Locate the cell with the specified text and output its [x, y] center coordinate. 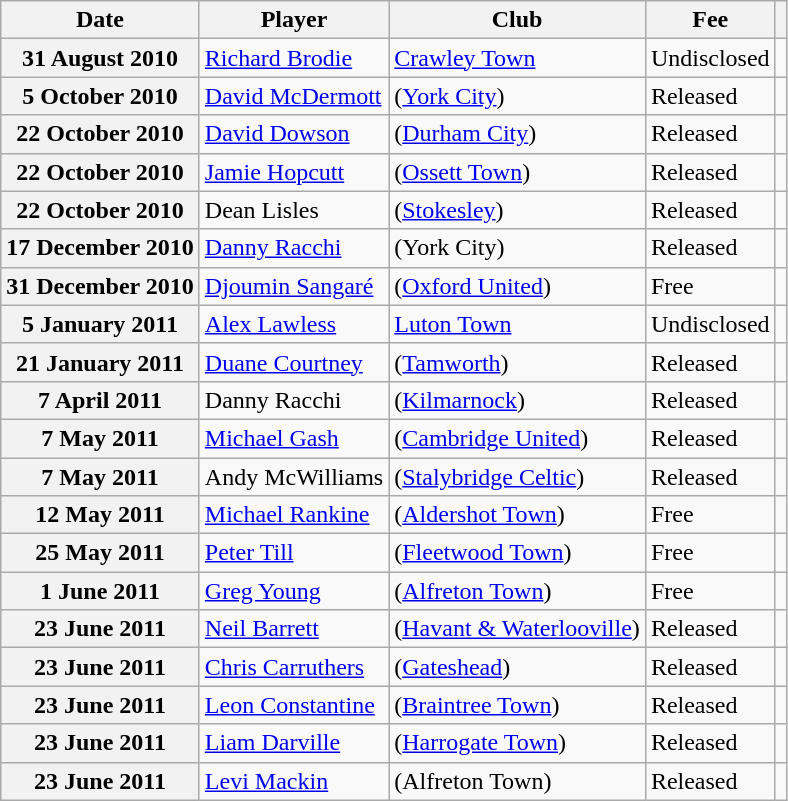
(Oxford United) [518, 286]
Crawley Town [518, 58]
21 January 2011 [100, 362]
25 May 2011 [100, 553]
David Dowson [294, 134]
Date [100, 20]
(Durham City) [518, 134]
Jamie Hopcutt [294, 172]
Levi Mackin [294, 781]
Liam Darville [294, 743]
31 August 2010 [100, 58]
Peter Till [294, 553]
1 June 2011 [100, 591]
Chris Carruthers [294, 667]
Club [518, 20]
17 December 2010 [100, 248]
7 April 2011 [100, 400]
(Braintree Town) [518, 705]
(Harrogate Town) [518, 743]
Andy McWilliams [294, 477]
12 May 2011 [100, 515]
5 October 2010 [100, 96]
5 January 2011 [100, 324]
Michael Rankine [294, 515]
Leon Constantine [294, 705]
Greg Young [294, 591]
Djoumin Sangaré [294, 286]
Neil Barrett [294, 629]
31 December 2010 [100, 286]
Dean Lisles [294, 210]
(Ossett Town) [518, 172]
(Fleetwood Town) [518, 553]
(Stokesley) [518, 210]
(Kilmarnock) [518, 400]
Player [294, 20]
Duane Courtney [294, 362]
Richard Brodie [294, 58]
Luton Town [518, 324]
(Gateshead) [518, 667]
(Tamworth) [518, 362]
(Stalybridge Celtic) [518, 477]
Fee [710, 20]
Michael Gash [294, 438]
David McDermott [294, 96]
(Aldershot Town) [518, 515]
Alex Lawless [294, 324]
(Cambridge United) [518, 438]
(Havant & Waterlooville) [518, 629]
